Capture the cell that displays the provided text and extract its [X, Y] central coordinate. 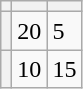
15 [64, 69]
5 [64, 31]
10 [30, 69]
20 [30, 31]
